Scan for the cell matching the given text and deliver its (x, y) coordinate at center. 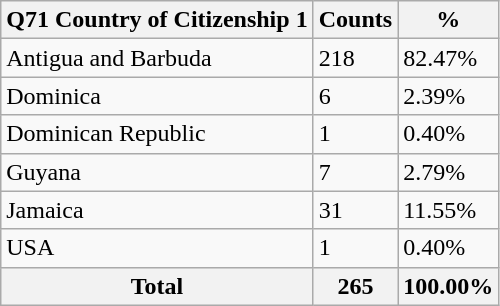
USA (157, 248)
Total (157, 286)
% (448, 20)
Guyana (157, 172)
7 (355, 172)
Jamaica (157, 210)
100.00% (448, 286)
31 (355, 210)
Counts (355, 20)
265 (355, 286)
218 (355, 58)
6 (355, 96)
Q71 Country of Citizenship 1 (157, 20)
82.47% (448, 58)
2.39% (448, 96)
Dominican Republic (157, 134)
2.79% (448, 172)
Antigua and Barbuda (157, 58)
11.55% (448, 210)
Dominica (157, 96)
